Search for the cell housing the specified text and yield its (x, y) center coordinate. 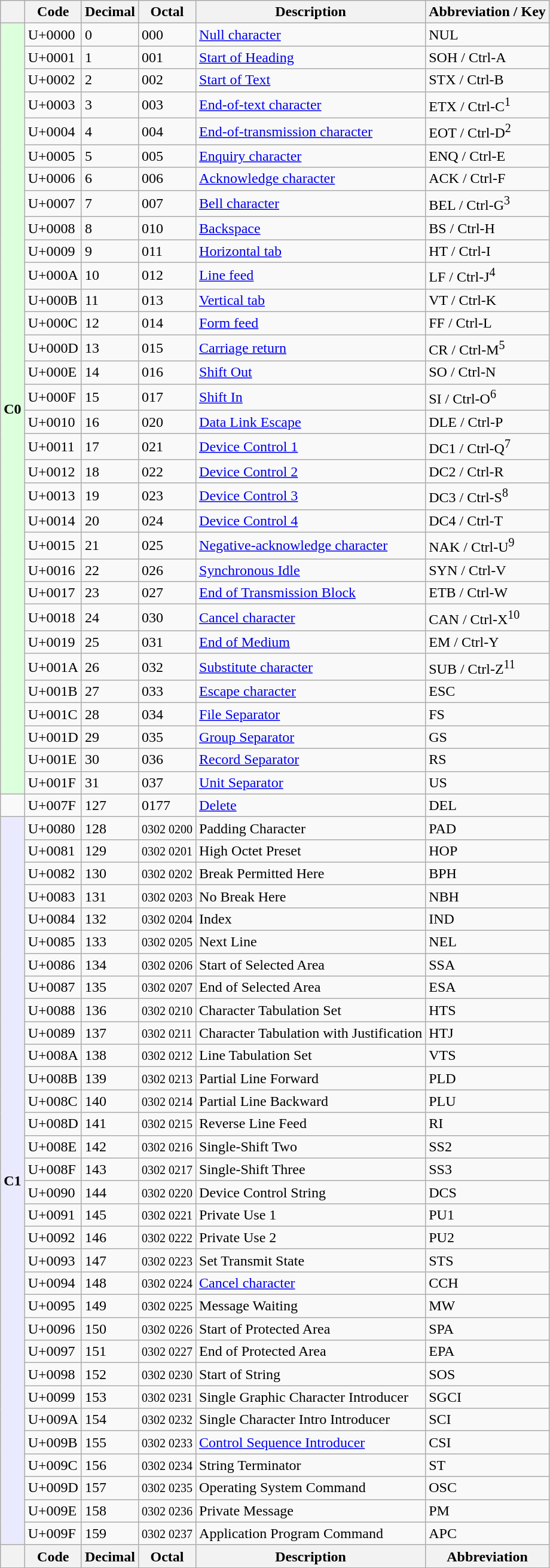
U+0091 (53, 1215)
DEL (488, 805)
U+0015 (53, 545)
014 (167, 323)
C1 (13, 1181)
15 (110, 397)
0302 0231 (167, 1397)
Delete (311, 805)
U+001F (53, 783)
U+0001 (53, 57)
12 (110, 323)
Private Use 1 (311, 1215)
ESC (488, 692)
003 (167, 105)
NEL (488, 942)
25 (110, 642)
Carriage return (311, 348)
Null character (311, 35)
17 (110, 447)
127 (110, 805)
145 (110, 1215)
ST (488, 1465)
DCS (488, 1192)
10 (110, 276)
033 (167, 692)
Record Separator (311, 760)
Device Control String (311, 1192)
144 (110, 1192)
149 (110, 1306)
End-of-text character (311, 105)
HTJ (488, 1033)
U+001B (53, 692)
015 (167, 348)
U+0080 (53, 828)
006 (167, 179)
SPA (488, 1329)
0302 0220 (167, 1192)
GS (488, 737)
0302 0202 (167, 873)
0302 0205 (167, 942)
U+0011 (53, 447)
ESA (488, 988)
U+0097 (53, 1352)
Horizontal tab (311, 251)
U+0008 (53, 228)
DC3 / Ctrl-S8 (488, 496)
Character Tabulation Set (311, 1010)
0302 0201 (167, 851)
Single-Shift Three (311, 1169)
BEL / Ctrl-G3 (488, 203)
3 (110, 105)
U+008D (53, 1124)
0302 0214 (167, 1101)
24 (110, 618)
End of Selected Area (311, 988)
159 (110, 1533)
Next Line (311, 942)
Padding Character (311, 828)
157 (110, 1488)
Start of String (311, 1374)
SOS (488, 1374)
136 (110, 1010)
OSC (488, 1488)
CCH (488, 1283)
024 (167, 521)
VTS (488, 1056)
C0 (13, 409)
U+0018 (53, 618)
U+0084 (53, 919)
Enquiry character (311, 156)
U+0006 (53, 179)
026 (167, 570)
025 (167, 545)
0302 0215 (167, 1124)
VT / Ctrl-K (488, 300)
0302 0223 (167, 1260)
151 (110, 1352)
APC (488, 1533)
012 (167, 276)
NAK / Ctrl-U9 (488, 545)
004 (167, 132)
NBH (488, 896)
Start of Heading (311, 57)
0302 0206 (167, 965)
U+000F (53, 397)
PM (488, 1511)
SS3 (488, 1169)
131 (110, 896)
U+009E (53, 1511)
0302 0232 (167, 1420)
Application Program Command (311, 1533)
U+0002 (53, 80)
Shift Out (311, 372)
U+0082 (53, 873)
HOP (488, 851)
U+009D (53, 1488)
Substitute character (311, 667)
30 (110, 760)
001 (167, 57)
U+009F (53, 1533)
US (488, 783)
PAD (488, 828)
LF / Ctrl-J4 (488, 276)
037 (167, 783)
U+0012 (53, 471)
U+0083 (53, 896)
016 (167, 372)
U+0010 (53, 422)
ENQ / Ctrl-E (488, 156)
Operating System Command (311, 1488)
027 (167, 593)
BS / Ctrl-H (488, 228)
HT / Ctrl-I (488, 251)
2 (110, 80)
EPA (488, 1352)
U+008B (53, 1078)
140 (110, 1101)
DC4 / Ctrl-T (488, 521)
18 (110, 471)
U+000B (53, 300)
SUB / Ctrl-Z11 (488, 667)
SSA (488, 965)
U+0005 (53, 156)
Single Graphic Character Introducer (311, 1397)
MW (488, 1306)
End of Protected Area (311, 1352)
Single Character Intro Introducer (311, 1420)
148 (110, 1283)
030 (167, 618)
137 (110, 1033)
BPH (488, 873)
143 (110, 1169)
U+008C (53, 1101)
138 (110, 1056)
129 (110, 851)
Device Control 2 (311, 471)
0302 0211 (167, 1033)
031 (167, 642)
U+0019 (53, 642)
Character Tabulation with Justification (311, 1033)
U+0088 (53, 1010)
135 (110, 988)
0302 0200 (167, 828)
26 (110, 667)
U+0081 (53, 851)
PU2 (488, 1237)
0302 0224 (167, 1283)
U+0004 (53, 132)
0 (110, 35)
0302 0222 (167, 1237)
022 (167, 471)
0302 0207 (167, 988)
20 (110, 521)
U+008F (53, 1169)
000 (167, 35)
U+0093 (53, 1260)
File Separator (311, 714)
U+0016 (53, 570)
No Break Here (311, 896)
U+0085 (53, 942)
13 (110, 348)
Backspace (311, 228)
ETX / Ctrl-C1 (488, 105)
Partial Line Backward (311, 1101)
SGCI (488, 1397)
High Octet Preset (311, 851)
0302 0216 (167, 1147)
155 (110, 1442)
U+0095 (53, 1306)
U+0000 (53, 35)
020 (167, 422)
End-of-transmission character (311, 132)
Line Tabulation Set (311, 1056)
Synchronous Idle (311, 570)
SYN / Ctrl-V (488, 570)
U+0087 (53, 988)
0302 0226 (167, 1329)
IND (488, 919)
U+0007 (53, 203)
152 (110, 1374)
Device Control 4 (311, 521)
153 (110, 1397)
154 (110, 1420)
017 (167, 397)
146 (110, 1237)
U+000C (53, 323)
U+0090 (53, 1192)
Private Use 2 (311, 1237)
SOH / Ctrl-A (488, 57)
U+009B (53, 1442)
035 (167, 737)
STX / Ctrl-B (488, 80)
Line feed (311, 276)
0302 0204 (167, 919)
013 (167, 300)
ACK / Ctrl-F (488, 179)
22 (110, 570)
0302 0217 (167, 1169)
Form feed (311, 323)
SCI (488, 1420)
ETB / Ctrl-W (488, 593)
6 (110, 179)
U+000D (53, 348)
023 (167, 496)
0302 0230 (167, 1374)
U+0003 (53, 105)
CAN / Ctrl-X10 (488, 618)
CR / Ctrl-M5 (488, 348)
0302 0225 (167, 1306)
SI / Ctrl-O6 (488, 397)
0302 0213 (167, 1078)
U+0009 (53, 251)
DC1 / Ctrl-Q7 (488, 447)
021 (167, 447)
U+009A (53, 1420)
RI (488, 1124)
SO / Ctrl-N (488, 372)
U+0013 (53, 496)
U+000A (53, 276)
Message Waiting (311, 1306)
U+009C (53, 1465)
Break Permitted Here (311, 873)
27 (110, 692)
PLD (488, 1078)
007 (167, 203)
EM / Ctrl-Y (488, 642)
032 (167, 667)
U+008A (53, 1056)
11 (110, 300)
FF / Ctrl-L (488, 323)
Start of Text (311, 80)
Reverse Line Feed (311, 1124)
0302 0221 (167, 1215)
7 (110, 203)
128 (110, 828)
DLE / Ctrl-P (488, 422)
U+0098 (53, 1374)
31 (110, 783)
Partial Line Forward (311, 1078)
U+0089 (53, 1033)
0302 0203 (167, 896)
23 (110, 593)
U+0086 (53, 965)
Shift In (311, 397)
U+007F (53, 805)
0302 0212 (167, 1056)
14 (110, 372)
0302 0210 (167, 1010)
21 (110, 545)
0177 (167, 805)
Start of Selected Area (311, 965)
String Terminator (311, 1465)
134 (110, 965)
034 (167, 714)
Control Sequence Introducer (311, 1442)
Index (311, 919)
Unit Separator (311, 783)
U+008E (53, 1147)
Abbreviation / Key (488, 12)
FS (488, 714)
Negative-acknowledge character (311, 545)
Single-Shift Two (311, 1147)
036 (167, 760)
4 (110, 132)
U+001D (53, 737)
U+0096 (53, 1329)
16 (110, 422)
0302 0227 (167, 1352)
NUL (488, 35)
141 (110, 1124)
U+000E (53, 372)
Data Link Escape (311, 422)
Abbreviation (488, 1556)
005 (167, 156)
U+0014 (53, 521)
0302 0237 (167, 1533)
Set Transmit State (311, 1260)
011 (167, 251)
STS (488, 1260)
HTS (488, 1010)
U+0017 (53, 593)
0302 0235 (167, 1488)
PLU (488, 1101)
PU1 (488, 1215)
5 (110, 156)
SS2 (488, 1147)
Acknowledge character (311, 179)
Bell character (311, 203)
139 (110, 1078)
Escape character (311, 692)
Device Control 1 (311, 447)
EOT / Ctrl-D2 (488, 132)
156 (110, 1465)
Vertical tab (311, 300)
CSI (488, 1442)
End of Transmission Block (311, 593)
Device Control 3 (311, 496)
158 (110, 1511)
8 (110, 228)
150 (110, 1329)
U+001A (53, 667)
28 (110, 714)
142 (110, 1147)
010 (167, 228)
U+001C (53, 714)
Private Message (311, 1511)
130 (110, 873)
U+001E (53, 760)
29 (110, 737)
U+0094 (53, 1283)
132 (110, 919)
U+0099 (53, 1397)
0302 0236 (167, 1511)
9 (110, 251)
19 (110, 496)
147 (110, 1260)
0302 0233 (167, 1442)
133 (110, 942)
End of Medium (311, 642)
Group Separator (311, 737)
U+0092 (53, 1237)
RS (488, 760)
0302 0234 (167, 1465)
Start of Protected Area (311, 1329)
1 (110, 57)
002 (167, 80)
DC2 / Ctrl-R (488, 471)
